Output the [x, y] coordinate of the center of the cell containing the given text.  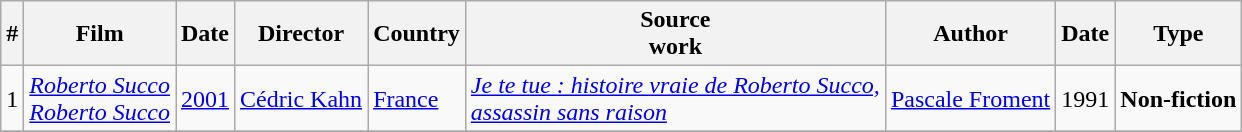
Author [970, 34]
1991 [1086, 98]
Je te tue : histoire vraie de Roberto Succo,assassin sans raison [675, 98]
Director [302, 34]
2001 [206, 98]
Country [417, 34]
1 [12, 98]
Non-fiction [1178, 98]
France [417, 98]
Pascale Froment [970, 98]
Sourcework [675, 34]
# [12, 34]
Film [100, 34]
Cédric Kahn [302, 98]
Type [1178, 34]
Roberto SuccoRoberto Succo [100, 98]
